Find where the given text appears and provide that cell's center as (x, y) coordinate. 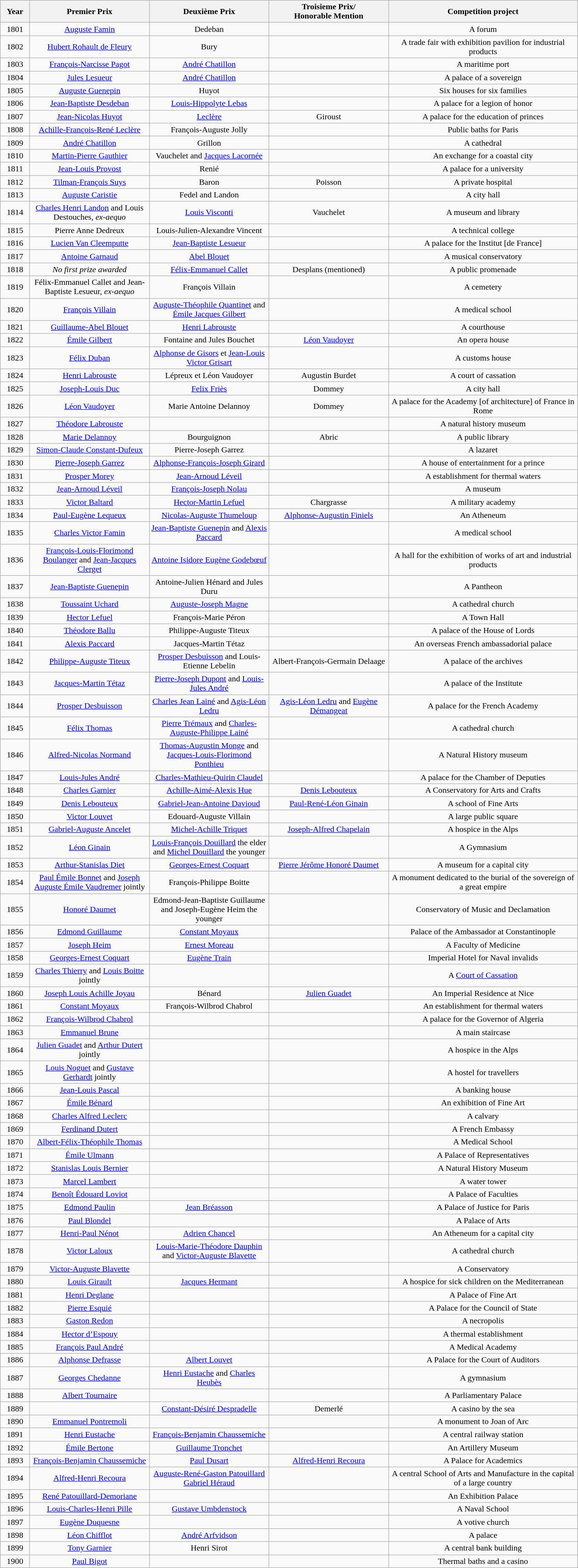
Fedel and Landon (209, 195)
A palace for a legion of honor (483, 104)
Émile Ulmann (90, 1155)
A votive church (483, 1522)
A large public square (483, 816)
An Imperial Residence at Nice (483, 993)
1875 (15, 1207)
Jean-Nicolas Huyot (90, 117)
Marie Delannoy (90, 437)
A trade fair with exhibition pavilion for industrial products (483, 47)
François-Joseph Nolau (209, 489)
1813 (15, 195)
Hector-Martin Lefuel (209, 502)
A palace for a university (483, 169)
1895 (15, 1496)
1893 (15, 1461)
Théodore Ballu (90, 630)
A monument to Joan of Arc (483, 1421)
1808 (15, 130)
A public promenade (483, 269)
An overseas French ambassadorial palace (483, 643)
Félix-Emmanuel Callet (209, 269)
A military academy (483, 502)
Albert-François-Germain Delaage (329, 661)
Louis Visconti (209, 212)
A cemetery (483, 287)
1845 (15, 728)
A house of entertainment for a prince (483, 463)
François-Philippe Boitte (209, 882)
Abel Blouet (209, 256)
A Conservatory (483, 1269)
A Palace for the Council of State (483, 1308)
René Patouillard-Demoriane (90, 1496)
Martin-Pierre Gauthier (90, 156)
1821 (15, 327)
An exhibition of Fine Art (483, 1103)
A palace of the House of Lords (483, 630)
1873 (15, 1181)
Albert Louvet (209, 1360)
Hector d’Espouy (90, 1334)
Edmond-Jean-Baptiste Guillaume and Joseph-Eugène Heim the younger (209, 909)
A palace for the Governor of Algeria (483, 1019)
Bury (209, 47)
Pierre-Joseph Dupont and Louis-Jules André (209, 683)
1826 (15, 406)
Michel-Achille Triquet (209, 829)
1802 (15, 47)
Abric (329, 437)
1841 (15, 643)
Joseph Louis Achille Joyau (90, 993)
1863 (15, 1032)
Auguste-René-Gaston Patouillard Gabriel Héraud (209, 1479)
A palace (483, 1535)
Auguste Caristie (90, 195)
Pierre Jérôme Honoré Daumet (329, 865)
1810 (15, 156)
Marcel Lambert (90, 1181)
1827 (15, 424)
A Palace of Fine Art (483, 1295)
1858 (15, 958)
Louis Girault (90, 1282)
Auguste-Théophile Quantinet and Émile Jacques Gilbert (209, 309)
Palace of the Ambassador at Constantinople (483, 932)
A Pantheon (483, 587)
Guillaume-Abel Blouet (90, 327)
1807 (15, 117)
Henri Eustache (90, 1434)
Félix Thomas (90, 728)
Fontaine and Jules Bouchet (209, 340)
Victor-Auguste Blavette (90, 1269)
Achille-Aimé-Alexis Hue (209, 790)
François-Marie Péron (209, 617)
Antoine Isidore Eugène Godebœuf (209, 560)
An Artillery Museum (483, 1447)
Simon-Claude Constant-Dufeux (90, 450)
A Palace of Justice for Paris (483, 1207)
A palace for the Academy [of architecture] of France in Rome (483, 406)
A technical college (483, 230)
Grillon (209, 143)
A courthouse (483, 327)
François Paul André (90, 1347)
1852 (15, 847)
A maritime port (483, 64)
1804 (15, 77)
Paul Bigot (90, 1561)
A Natural History Museum (483, 1168)
Six houses for six families (483, 90)
A palace for the education of princes (483, 117)
Émile Bertone (90, 1447)
1869 (15, 1129)
A central School of Arts and Manufacture in the capital of a large country (483, 1479)
1836 (15, 560)
Joseph-Alfred Chapelain (329, 829)
Auguste Famin (90, 29)
A Parliamentary Palace (483, 1395)
Julien Guadet (329, 993)
Georges Chedanne (90, 1378)
A public library (483, 437)
Marie Antoine Delannoy (209, 406)
A central bank building (483, 1548)
Auguste Guenepin (90, 90)
Jean-Baptiste Lesueur (209, 243)
Antoine-Julien Hénard and Jules Duru (209, 587)
Victor Louvet (90, 816)
Desplans (mentioned) (329, 269)
Antoine Garnaud (90, 256)
1884 (15, 1334)
1848 (15, 790)
A Faculty of Medicine (483, 945)
A Palace for Academics (483, 1461)
Louis-Jules André (90, 777)
Augustin Burdet (329, 375)
Alphonse Defrasse (90, 1360)
Charles Thierry and Louis Boitte jointly (90, 975)
1835 (15, 533)
1843 (15, 683)
Émile Gilbert (90, 340)
1886 (15, 1360)
1812 (15, 182)
Louis-Charles-Henri Pille (90, 1509)
1892 (15, 1447)
An establishment for thermal waters (483, 1006)
1846 (15, 755)
A cathedral (483, 143)
1867 (15, 1103)
Louis-Hippolyte Lebas (209, 104)
Edouard-Auguste Villain (209, 816)
Baron (209, 182)
1816 (15, 243)
1825 (15, 388)
1877 (15, 1233)
1853 (15, 865)
Prosper Desbuisson and Louis-Etienne Lebelin (209, 661)
A forum (483, 29)
Emmanuel Brune (90, 1032)
François-Narcisse Pagot (90, 64)
1832 (15, 489)
1815 (15, 230)
1876 (15, 1220)
Henri Deglane (90, 1295)
Bénard (209, 993)
Tilman-François Suys (90, 182)
1865 (15, 1072)
1830 (15, 463)
1822 (15, 340)
1864 (15, 1050)
A Palace of Representatives (483, 1155)
Hector Lefuel (90, 617)
1866 (15, 1090)
1837 (15, 587)
Paul-Eugène Lequeux (90, 515)
Guillaume Tronchet (209, 1447)
A monument dedicated to the burial of the sovereign of a great empire (483, 882)
Jean Bréasson (209, 1207)
Louis-Marie-Théodore Dauphin and Victor-Auguste Blavette (209, 1251)
1820 (15, 309)
A hall for the exhibition of works of art and industrial products (483, 560)
Victor Laloux (90, 1251)
A casino by the sea (483, 1408)
A gymnasium (483, 1378)
1854 (15, 882)
A Palace of Arts (483, 1220)
Conservatory of Music and Declamation (483, 909)
Tony Garnier (90, 1548)
Edmond Guillaume (90, 932)
Joseph Heim (90, 945)
Giroust (329, 117)
A natural history museum (483, 424)
Prosper Desbuisson (90, 705)
An Atheneum for a capital city (483, 1233)
1828 (15, 437)
A Natural History museum (483, 755)
Emmanuel Pontremoli (90, 1421)
Lucien Van Cleemputte (90, 243)
A musical conservatory (483, 256)
Public baths for Paris (483, 130)
Paul Dusart (209, 1461)
1880 (15, 1282)
1839 (15, 617)
1870 (15, 1142)
A palace of the archives (483, 661)
A Medical Academy (483, 1347)
Julien Guadet and Arthur Dutert jointly (90, 1050)
1861 (15, 1006)
A Court of Cassation (483, 975)
Felix Friès (209, 388)
Joseph-Louis Duc (90, 388)
Léon Chifflot (90, 1535)
A water tower (483, 1181)
An Exhibition Palace (483, 1496)
1842 (15, 661)
Auguste-Joseph Magne (209, 604)
Year (15, 12)
Vauchelet (329, 212)
1803 (15, 64)
Félix Duban (90, 358)
Adrien Chancel (209, 1233)
Paul Émile Bonnet and Joseph Auguste Émile Vaudremer jointly (90, 882)
A Palace for the Court of Auditors (483, 1360)
Charles Henri Landon and Louis Destouches, ex-aequo (90, 212)
Demerlé (329, 1408)
Paul-René-Léon Ginain (329, 803)
Eugène Train (209, 958)
1850 (15, 816)
Jules Lesueur (90, 77)
A palace of the Institute (483, 683)
1823 (15, 358)
Thomas-Augustin Monge and Jacques-Louis-Florimond Ponthieu (209, 755)
A palace for the French Academy (483, 705)
Huyot (209, 90)
1860 (15, 993)
Paul Blondel (90, 1220)
Troisieme Prix/Honorable Mention (329, 12)
1881 (15, 1295)
Poisson (329, 182)
François-Louis-Florimond Boulanger and Jean-Jacques Clerget (90, 560)
Charles Jean Lainé and Agis-Léon Ledru (209, 705)
A thermal establishment (483, 1334)
Stanislas Louis Bernier (90, 1168)
1859 (15, 975)
Victor Baltard (90, 502)
1891 (15, 1434)
Jacques Hermant (209, 1282)
Honoré Daumet (90, 909)
1833 (15, 502)
André Arfvidson (209, 1535)
1900 (15, 1561)
1855 (15, 909)
1862 (15, 1019)
A Naval School (483, 1509)
Charles Victor Famin (90, 533)
Gabriel-Auguste Ancelet (90, 829)
1840 (15, 630)
Albert-Félix-Théophile Thomas (90, 1142)
1805 (15, 90)
1874 (15, 1194)
An Atheneum (483, 515)
Charles Alfred Leclerc (90, 1116)
Henri Eustache and Charles Heubès (209, 1378)
Hubert Rohault de Fleury (90, 47)
A necropolis (483, 1321)
Gabriel-Jean-Antoine Davioud (209, 803)
Louis-Julien-Alexandre Vincent (209, 230)
1871 (15, 1155)
A calvary (483, 1116)
A museum for a capital city (483, 865)
Vauchelet and Jacques Lacornée (209, 156)
Alphonse-Augustin Finiels (329, 515)
A establishment for thermal waters (483, 476)
Renié (209, 169)
Charles Garnier (90, 790)
1857 (15, 945)
A palace for the Chamber of Deputies (483, 777)
1814 (15, 212)
A school of Fine Arts (483, 803)
A French Embassy (483, 1129)
Alphonse de Gisors et Jean-Louis Victor Grisart (209, 358)
Jean-Baptiste Guenepin and Alexis Paccard (209, 533)
Jean-Baptiste Guenepin (90, 587)
1887 (15, 1378)
1872 (15, 1168)
A Gymnasium (483, 847)
A court of cassation (483, 375)
1894 (15, 1479)
1818 (15, 269)
1878 (15, 1251)
1885 (15, 1347)
1819 (15, 287)
A banking house (483, 1090)
1831 (15, 476)
1844 (15, 705)
A lazaret (483, 450)
1801 (15, 29)
Imperial Hotel for Naval invalids (483, 958)
Jean-Louis Pascal (90, 1090)
Pierre Trémaux and Charles-Auguste-Philippe Lainé (209, 728)
Henri-Paul Nénot (90, 1233)
1883 (15, 1321)
Toussaint Uchard (90, 604)
Félix-Emmanuel Callet and Jean-Baptiste Lesueur, ex-aequo (90, 287)
1899 (15, 1548)
A central railway station (483, 1434)
A main staircase (483, 1032)
1897 (15, 1522)
Bourguignon (209, 437)
Jean-Louis Provost (90, 169)
Gaston Redon (90, 1321)
Jean-Baptiste Desdeban (90, 104)
Léon Ginain (90, 847)
Gustave Umbdenstock (209, 1509)
1856 (15, 932)
Alexis Paccard (90, 643)
Thermal baths and a casino (483, 1561)
Pierre Esquié (90, 1308)
1882 (15, 1308)
1847 (15, 777)
Competition project (483, 12)
A hospice for sick children on the Mediterranean (483, 1282)
Premier Prix (90, 12)
Nicolas-Auguste Thumeloup (209, 515)
A Conservatory for Arts and Crafts (483, 790)
Alphonse-François-Joseph Girard (209, 463)
Théodore Labrouste (90, 424)
A Palace of Faculties (483, 1194)
1817 (15, 256)
François-Auguste Jolly (209, 130)
A museum (483, 489)
1888 (15, 1395)
1879 (15, 1269)
1889 (15, 1408)
Émile Bénard (90, 1103)
Leclère (209, 117)
Ernest Moreau (209, 945)
1896 (15, 1509)
Edmond Paulin (90, 1207)
Dedeban (209, 29)
Eugène Duquesne (90, 1522)
Deuxième Prix (209, 12)
Albert Tournaire (90, 1395)
Pierre Anne Dedreux (90, 230)
No first prize awarded (90, 269)
Agis-Léon Ledru and Eugène Démangeat (329, 705)
Alfred-Nicolas Normand (90, 755)
A palace of a sovereign (483, 77)
A hostel for travellers (483, 1072)
1834 (15, 515)
A Medical School (483, 1142)
Arthur-Stanislas Diet (90, 865)
1868 (15, 1116)
A palace for the Institut [de France] (483, 243)
1898 (15, 1535)
Chargrasse (329, 502)
Ferdinand Dutert (90, 1129)
1806 (15, 104)
Prosper Morey (90, 476)
Lépreux et Léon Vaudoyer (209, 375)
1890 (15, 1421)
1849 (15, 803)
1838 (15, 604)
An exchange for a coastal city (483, 156)
1829 (15, 450)
1851 (15, 829)
A museum and library (483, 212)
1811 (15, 169)
Henri Sirot (209, 1548)
1824 (15, 375)
A customs house (483, 358)
Benoît Édouard Loviot (90, 1194)
Achille-François-René Leclère (90, 130)
An opera house (483, 340)
Louis Noguet and Gustave Gerhardt jointly (90, 1072)
1809 (15, 143)
A private hospital (483, 182)
Louis-François Douillard the elder and Michel Douillard the younger (209, 847)
A Town Hall (483, 617)
Constant-Désiré Despradelle (209, 1408)
Charles-Mathieu-Quirin Claudel (209, 777)
